For the text-containing cell, return its midpoint in [X, Y] coordinate format. 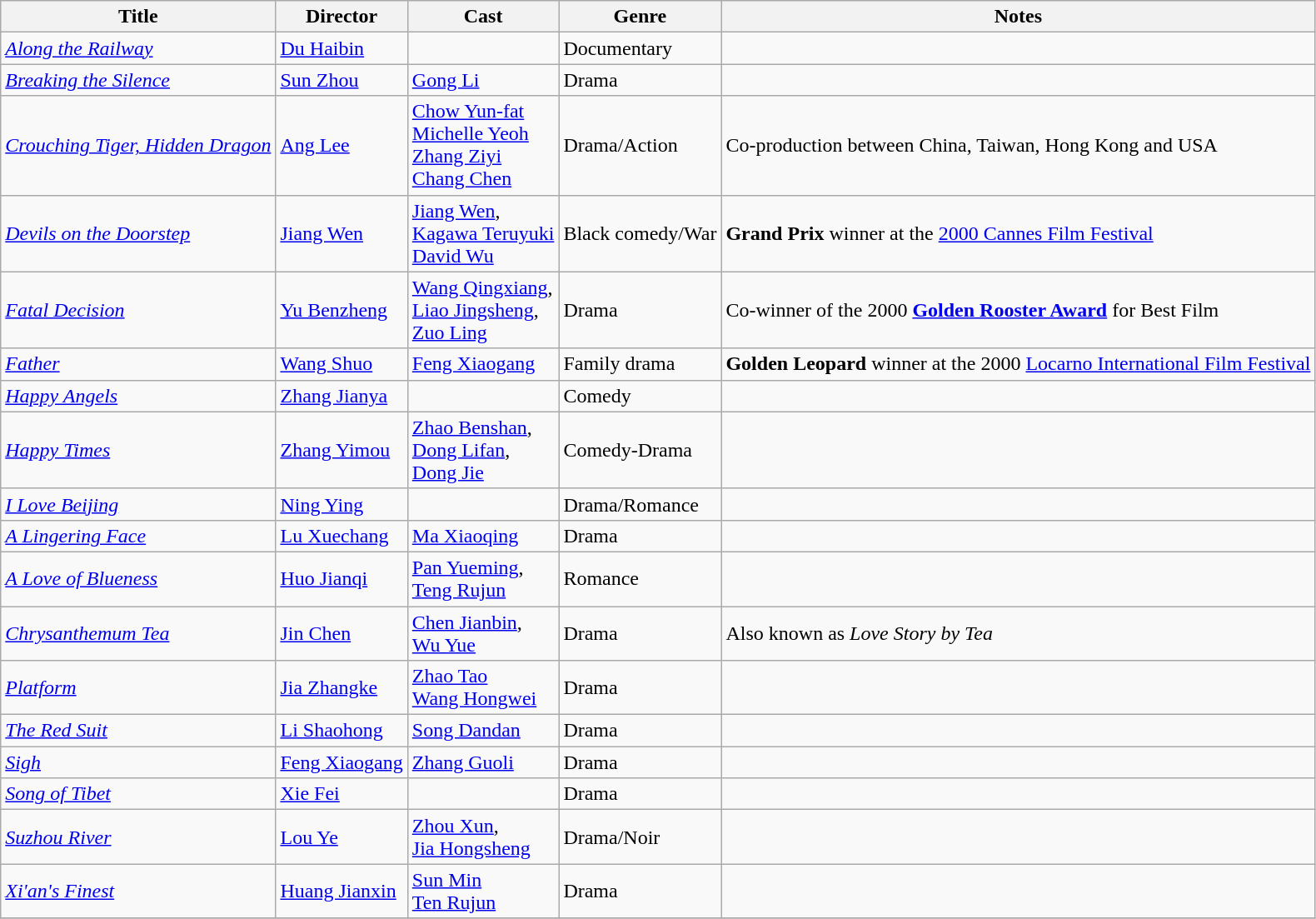
Wang Qingxiang,Liao Jingsheng,Zuo Ling [483, 310]
Gong Li [483, 80]
Zhang Jianya [341, 396]
Cast [483, 17]
Zhou Xun,Jia Hongsheng [483, 837]
Zhang Yimou [341, 450]
Romance [640, 578]
Grand Prix winner at the 2000 Cannes Film Festival [1018, 233]
Zhao Benshan,Dong Lifan,Dong Jie [483, 450]
Zhang Guoli [483, 762]
Drama/Action [640, 145]
Chrysanthemum Tea [138, 633]
Devils on the Doorstep [138, 233]
Title [138, 17]
Notes [1018, 17]
Drama/Noir [640, 837]
A Lingering Face [138, 536]
Huang Jianxin [341, 892]
Lu Xuechang [341, 536]
Also known as Love Story by Tea [1018, 633]
Chow Yun-fatMichelle YeohZhang ZiyiChang Chen [483, 145]
Jin Chen [341, 633]
Ning Ying [341, 504]
Zhao TaoWang Hongwei [483, 688]
Co-winner of the 2000 Golden Rooster Award for Best Film [1018, 310]
Ang Lee [341, 145]
The Red Suit [138, 731]
Ma Xiaoqing [483, 536]
Along the Railway [138, 48]
Yu Benzheng [341, 310]
Du Haibin [341, 48]
Sun Zhou [341, 80]
Drama/Romance [640, 504]
Wang Shuo [341, 364]
Song of Tibet [138, 794]
Crouching Tiger, Hidden Dragon [138, 145]
Li Shaohong [341, 731]
Comedy-Drama [640, 450]
Pan Yueming,Teng Rujun [483, 578]
Family drama [640, 364]
Co-production between China, Taiwan, Hong Kong and USA [1018, 145]
Jia Zhangke [341, 688]
Chen Jianbin,Wu Yue [483, 633]
Documentary [640, 48]
Comedy [640, 396]
Lou Ye [341, 837]
Happy Times [138, 450]
Jiang Wen [341, 233]
Xie Fei [341, 794]
Breaking the Silence [138, 80]
Sigh [138, 762]
Golden Leopard winner at the 2000 Locarno International Film Festival [1018, 364]
Genre [640, 17]
Suzhou River [138, 837]
Platform [138, 688]
A Love of Blueness [138, 578]
Jiang Wen,Kagawa TeruyukiDavid Wu [483, 233]
Director [341, 17]
Song Dandan [483, 731]
Happy Angels [138, 396]
Black comedy/War [640, 233]
I Love Beijing [138, 504]
Xi'an's Finest [138, 892]
Huo Jianqi [341, 578]
Sun MinTen Rujun [483, 892]
Fatal Decision [138, 310]
Father [138, 364]
